Detect which cell encompasses the target text, then output its (x, y) center coordinate. 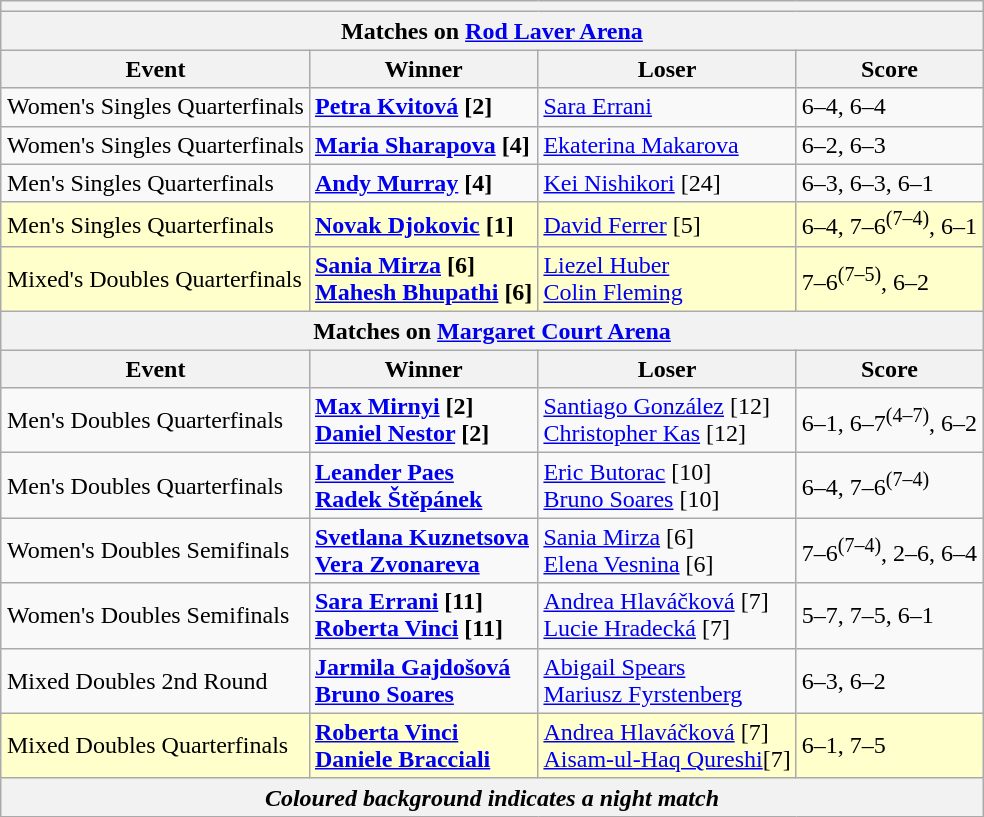
6–3, 6–3, 6–1 (889, 183)
Andrea Hlaváčková [7] Aisam-ul-Haq Qureshi[7] (667, 746)
Sara Errani [11] Roberta Vinci [11] (423, 616)
Mixed Doubles 2nd Round (155, 680)
6–1, 6–7(4–7), 6–2 (889, 420)
7–6(7–4), 2–6, 6–4 (889, 550)
Roberta Vinci Daniele Bracciali (423, 746)
6–4, 7–6(7–4) (889, 486)
Matches on Rod Laver Arena (492, 31)
David Ferrer [5] (667, 224)
Liezel Huber Colin Fleming (667, 280)
Petra Kvitová [2] (423, 107)
Abigail Spears Mariusz Fyrstenberg (667, 680)
Sania Mirza [6] Mahesh Bhupathi [6] (423, 280)
Mixed's Doubles Quarterfinals (155, 280)
Leander Paes Radek Štěpánek (423, 486)
Coloured background indicates a night match (492, 797)
Novak Djokovic [1] (423, 224)
6–3, 6–2 (889, 680)
Jarmila Gajdošová Bruno Soares (423, 680)
6–1, 7–5 (889, 746)
Andy Murray [4] (423, 183)
Sania Mirza [6] Elena Vesnina [6] (667, 550)
Svetlana Kuznetsova Vera Zvonareva (423, 550)
6–4, 7–6(7–4), 6–1 (889, 224)
Matches on Margaret Court Arena (492, 331)
Maria Sharapova [4] (423, 145)
Kei Nishikori [24] (667, 183)
7–6(7–5), 6–2 (889, 280)
Max Mirnyi [2] Daniel Nestor [2] (423, 420)
Andrea Hlaváčková [7] Lucie Hradecká [7] (667, 616)
6–4, 6–4 (889, 107)
Ekaterina Makarova (667, 145)
Sara Errani (667, 107)
Santiago González [12] Christopher Kas [12] (667, 420)
Eric Butorac [10] Bruno Soares [10] (667, 486)
5–7, 7–5, 6–1 (889, 616)
Mixed Doubles Quarterfinals (155, 746)
6–2, 6–3 (889, 145)
